Pinpoint the cell where the given text exists, returning its (X, Y) midpoint coordinate. 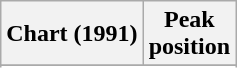
Chart (1991) (72, 34)
Peakposition (189, 34)
